Search for the cell housing the specified text and yield its [X, Y] center coordinate. 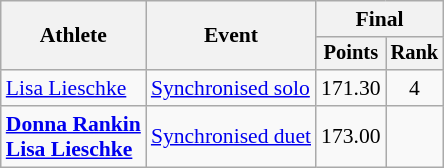
Synchronised duet [231, 136]
4 [415, 88]
Athlete [74, 36]
Points [350, 54]
Donna RankinLisa Lieschke [74, 136]
Synchronised solo [231, 88]
Lisa Lieschke [74, 88]
Event [231, 36]
Final [380, 19]
173.00 [350, 136]
171.30 [350, 88]
Rank [415, 54]
